Detect which cell encompasses the target text, then output its (X, Y) center coordinate. 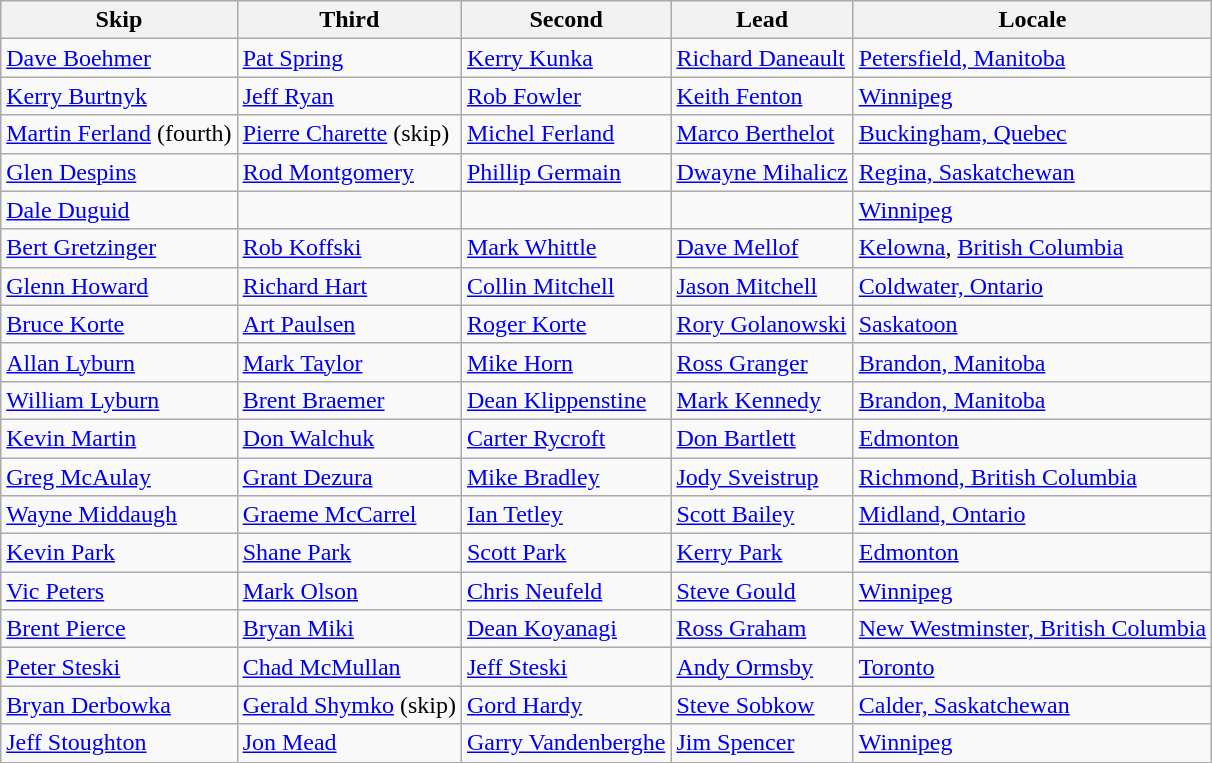
Dave Boehmer (119, 58)
Ross Graham (762, 629)
William Lyburn (119, 400)
Kerry Park (762, 553)
Jon Mead (349, 743)
Dean Koyanagi (566, 629)
Keith Fenton (762, 96)
Brent Pierce (119, 629)
Chris Neufeld (566, 591)
Richard Hart (349, 286)
Martin Ferland (fourth) (119, 134)
Mark Olson (349, 591)
Mark Taylor (349, 362)
Pierre Charette (skip) (349, 134)
Jeff Stoughton (119, 743)
Midland, Ontario (1032, 515)
Gord Hardy (566, 705)
Shane Park (349, 553)
Saskatoon (1032, 324)
Mike Horn (566, 362)
Chad McMullan (349, 667)
Bert Gretzinger (119, 248)
Jody Sveistrup (762, 477)
Rory Golanowski (762, 324)
Roger Korte (566, 324)
Petersfield, Manitoba (1032, 58)
Kerry Kunka (566, 58)
Wayne Middaugh (119, 515)
Ross Granger (762, 362)
Mark Kennedy (762, 400)
Ian Tetley (566, 515)
Don Bartlett (762, 438)
Dale Duguid (119, 210)
Art Paulsen (349, 324)
Andy Ormsby (762, 667)
Dean Klippenstine (566, 400)
Jason Mitchell (762, 286)
Jim Spencer (762, 743)
Regina, Saskatchewan (1032, 172)
Glenn Howard (119, 286)
Brent Braemer (349, 400)
Buckingham, Quebec (1032, 134)
Steve Sobkow (762, 705)
Carter Rycroft (566, 438)
Kevin Martin (119, 438)
Bryan Derbowka (119, 705)
Jeff Ryan (349, 96)
Pat Spring (349, 58)
Glen Despins (119, 172)
Skip (119, 20)
Dwayne Mihalicz (762, 172)
Bruce Korte (119, 324)
Locale (1032, 20)
Allan Lyburn (119, 362)
Coldwater, Ontario (1032, 286)
Collin Mitchell (566, 286)
Kelowna, British Columbia (1032, 248)
Dave Mellof (762, 248)
Greg McAulay (119, 477)
Kerry Burtnyk (119, 96)
Scott Park (566, 553)
Rob Fowler (566, 96)
Mike Bradley (566, 477)
Second (566, 20)
Kevin Park (119, 553)
Gerald Shymko (skip) (349, 705)
Rod Montgomery (349, 172)
Peter Steski (119, 667)
Grant Dezura (349, 477)
Vic Peters (119, 591)
Mark Whittle (566, 248)
New Westminster, British Columbia (1032, 629)
Don Walchuk (349, 438)
Toronto (1032, 667)
Graeme McCarrel (349, 515)
Richard Daneault (762, 58)
Michel Ferland (566, 134)
Lead (762, 20)
Calder, Saskatchewan (1032, 705)
Richmond, British Columbia (1032, 477)
Marco Berthelot (762, 134)
Jeff Steski (566, 667)
Scott Bailey (762, 515)
Rob Koffski (349, 248)
Garry Vandenberghe (566, 743)
Steve Gould (762, 591)
Phillip Germain (566, 172)
Third (349, 20)
Bryan Miki (349, 629)
